Scan for the cell matching the given text and deliver its (x, y) coordinate at center. 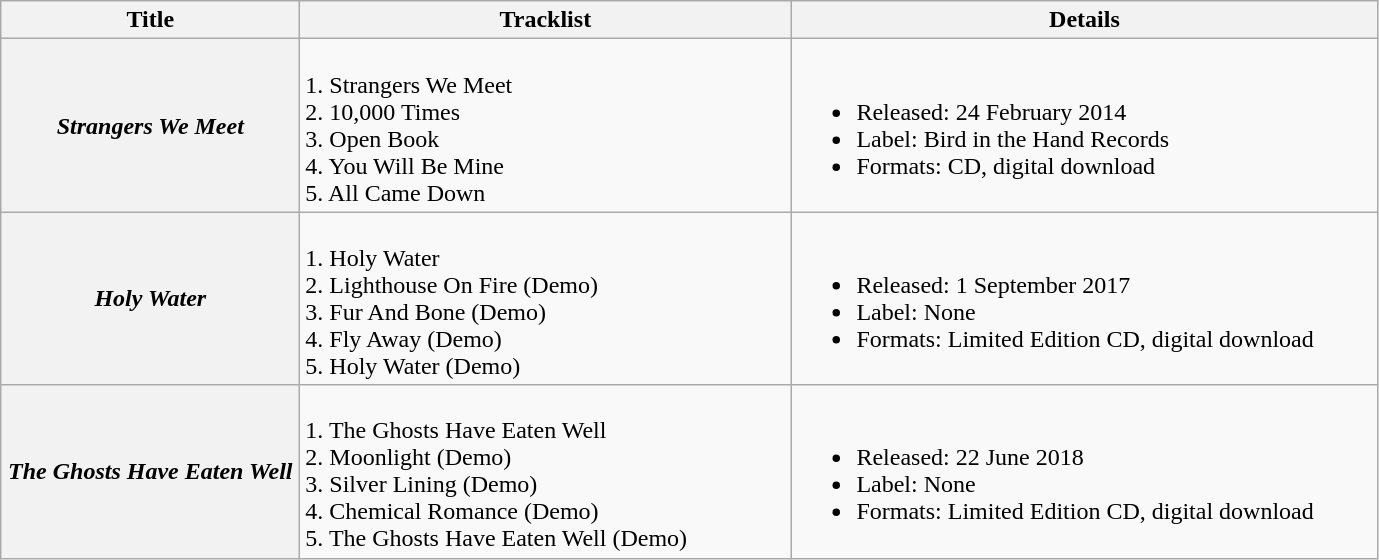
Released: 24 February 2014Label: Bird in the Hand RecordsFormats: CD, digital download (1084, 126)
Released: 1 September 2017Label: NoneFormats: Limited Edition CD, digital download (1084, 298)
Title (150, 20)
Holy Water (150, 298)
1. The Ghosts Have Eaten Well 2. Moonlight (Demo) 3. Silver Lining (Demo) 4. Chemical Romance (Demo) 5. The Ghosts Have Eaten Well (Demo) (546, 472)
Released: 22 June 2018Label: NoneFormats: Limited Edition CD, digital download (1084, 472)
1. Holy Water 2. Lighthouse On Fire (Demo) 3. Fur And Bone (Demo) 4. Fly Away (Demo) 5. Holy Water (Demo) (546, 298)
Details (1084, 20)
Tracklist (546, 20)
1. Strangers We Meet 2. 10,000 Times 3. Open Book 4. You Will Be Mine 5. All Came Down (546, 126)
The Ghosts Have Eaten Well (150, 472)
Strangers We Meet (150, 126)
